Detect which cell encompasses the target text, then output its (x, y) center coordinate. 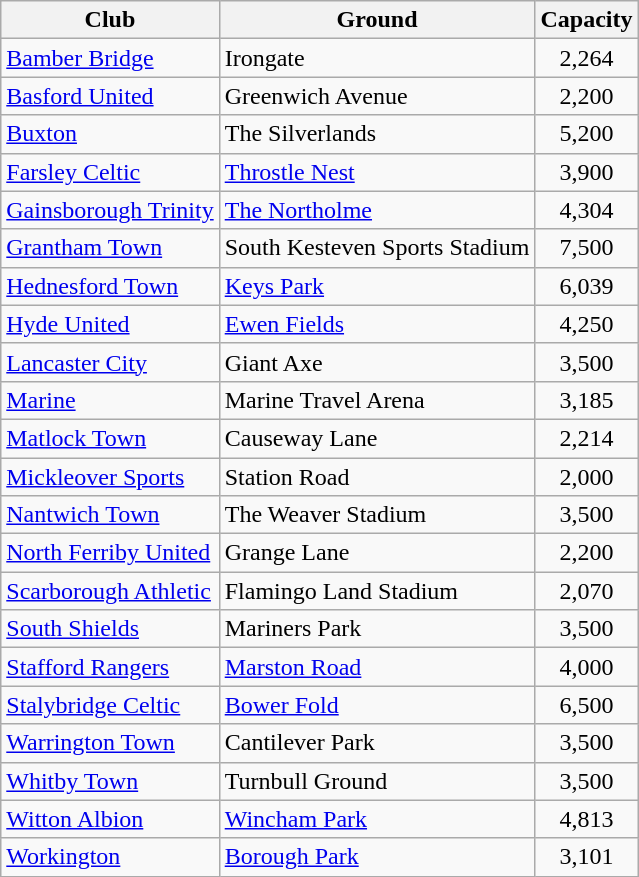
Grange Lane (377, 553)
Hednesford Town (110, 286)
Marine Travel Arena (377, 400)
Throstle Nest (377, 172)
Turnbull Ground (377, 781)
Mickleover Sports (110, 477)
Nantwich Town (110, 515)
Cantilever Park (377, 743)
Marston Road (377, 667)
South Shields (110, 629)
Warrington Town (110, 743)
The Weaver Stadium (377, 515)
Capacity (586, 20)
Station Road (377, 477)
Giant Axe (377, 362)
Farsley Celtic (110, 172)
Scarborough Athletic (110, 591)
2,000 (586, 477)
4,250 (586, 324)
4,304 (586, 210)
Stalybridge Celtic (110, 705)
North Ferriby United (110, 553)
6,500 (586, 705)
Ground (377, 20)
2,214 (586, 438)
5,200 (586, 134)
4,813 (586, 819)
Causeway Lane (377, 438)
6,039 (586, 286)
Stafford Rangers (110, 667)
Mariners Park (377, 629)
Irongate (377, 58)
3,900 (586, 172)
Whitby Town (110, 781)
The Northolme (377, 210)
Greenwich Avenue (377, 96)
Gainsborough Trinity (110, 210)
Lancaster City (110, 362)
Club (110, 20)
Bower Fold (377, 705)
4,000 (586, 667)
The Silverlands (377, 134)
Basford United (110, 96)
Wincham Park (377, 819)
3,185 (586, 400)
Buxton (110, 134)
Witton Albion (110, 819)
Grantham Town (110, 248)
2,264 (586, 58)
3,101 (586, 857)
Keys Park (377, 286)
Bamber Bridge (110, 58)
Flamingo Land Stadium (377, 591)
Borough Park (377, 857)
South Kesteven Sports Stadium (377, 248)
Workington (110, 857)
Matlock Town (110, 438)
2,070 (586, 591)
Hyde United (110, 324)
7,500 (586, 248)
Ewen Fields (377, 324)
Marine (110, 400)
